Locate the cell with the specified text and output its [X, Y] center coordinate. 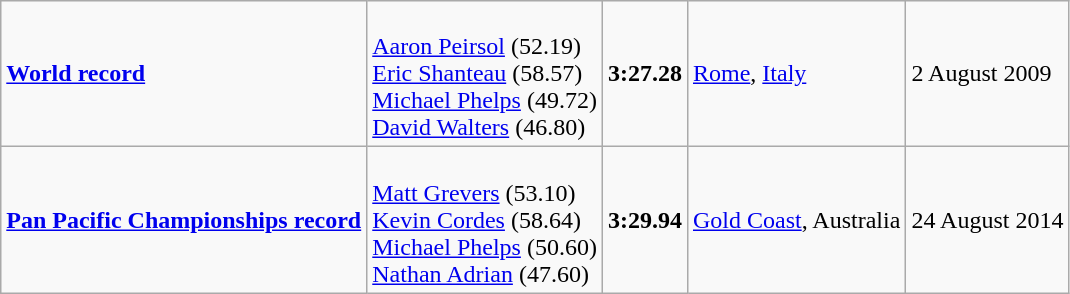
3:27.28 [644, 74]
3:29.94 [644, 220]
Pan Pacific Championships record [184, 220]
24 August 2014 [988, 220]
World record [184, 74]
2 August 2009 [988, 74]
Aaron Peirsol (52.19)Eric Shanteau (58.57)Michael Phelps (49.72)David Walters (46.80) [485, 74]
Gold Coast, Australia [796, 220]
Rome, Italy [796, 74]
Matt Grevers (53.10)Kevin Cordes (58.64)Michael Phelps (50.60)Nathan Adrian (47.60) [485, 220]
